Scan for the cell matching the given text and deliver its [X, Y] coordinate at center. 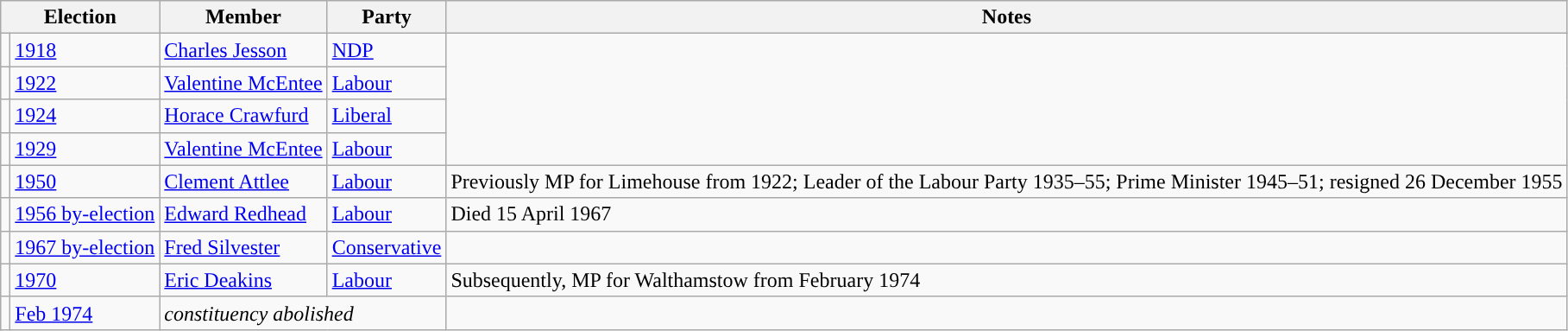
1950 [85, 181]
Party [387, 17]
1970 [85, 280]
Election [80, 17]
1967 by-election [85, 247]
NDP [387, 50]
Horace Crawfurd [243, 116]
Clement Attlee [243, 181]
Liberal [387, 116]
Fred Silvester [243, 247]
Feb 1974 [85, 313]
Charles Jesson [243, 50]
constituency abolished [303, 313]
1918 [85, 50]
1929 [85, 149]
Eric Deakins [243, 280]
Notes [1006, 17]
1956 by-election [85, 214]
Previously MP for Limehouse from 1922; Leader of the Labour Party 1935–55; Prime Minister 1945–51; resigned 26 December 1955 [1006, 181]
Subsequently, MP for Walthamstow from February 1974 [1006, 280]
Member [243, 17]
Edward Redhead [243, 214]
Died 15 April 1967 [1006, 214]
1924 [85, 116]
Conservative [387, 247]
1922 [85, 83]
